Locate the cell with the specified text and output its (X, Y) center coordinate. 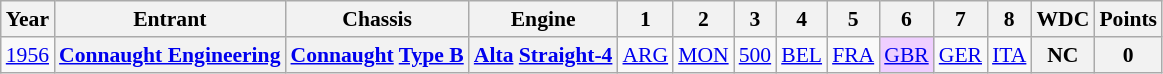
Points (1128, 19)
FRA (853, 55)
1 (645, 19)
Chassis (376, 19)
ITA (1009, 55)
Entrant (170, 19)
GBR (906, 55)
GER (960, 55)
ARG (645, 55)
Engine (544, 19)
4 (802, 19)
5 (853, 19)
Connaught Engineering (170, 55)
NC (1062, 55)
MON (704, 55)
8 (1009, 19)
1956 (28, 55)
Alta Straight-4 (544, 55)
2 (704, 19)
BEL (802, 55)
Connaught Type B (376, 55)
Year (28, 19)
6 (906, 19)
WDC (1062, 19)
3 (756, 19)
7 (960, 19)
0 (1128, 55)
500 (756, 55)
